Find where the given text appears and provide that cell's center as [x, y] coordinate. 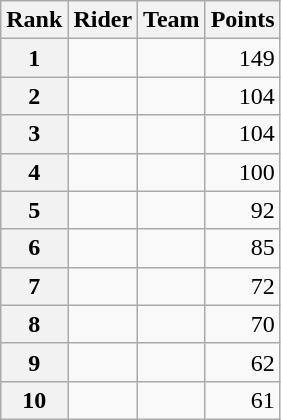
61 [242, 400]
100 [242, 172]
5 [34, 210]
70 [242, 324]
92 [242, 210]
149 [242, 58]
3 [34, 134]
6 [34, 248]
7 [34, 286]
1 [34, 58]
Points [242, 20]
9 [34, 362]
62 [242, 362]
8 [34, 324]
4 [34, 172]
85 [242, 248]
Rank [34, 20]
10 [34, 400]
Rider [103, 20]
2 [34, 96]
72 [242, 286]
Team [172, 20]
